Detect which cell encompasses the target text, then output its (x, y) center coordinate. 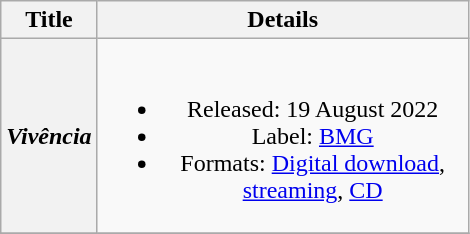
Vivência (49, 136)
Details (282, 20)
Released: 19 August 2022Label: BMGFormats: Digital download, streaming, CD (282, 136)
Title (49, 20)
